Return (X, Y) of the center of cell containing provided text 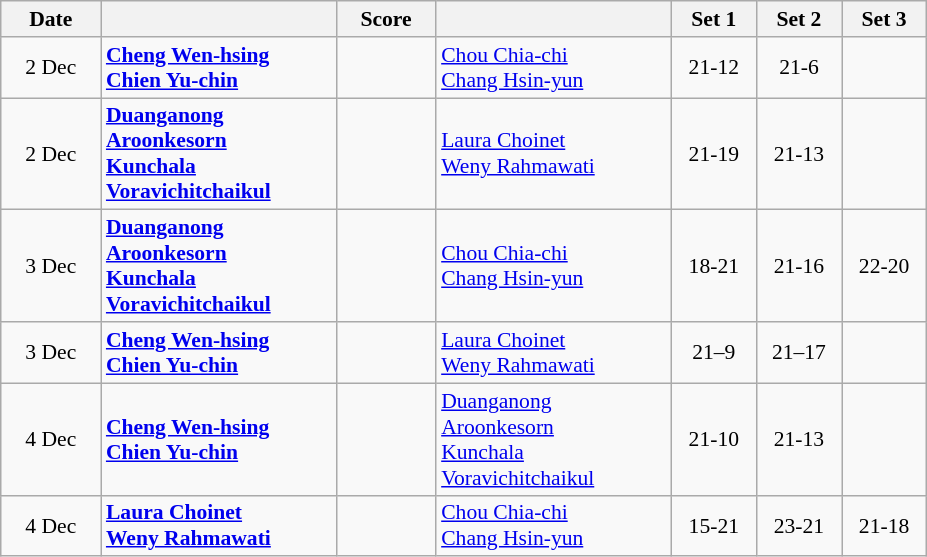
22-20 (884, 266)
21-12 (714, 68)
Date (51, 19)
23-21 (798, 526)
Set 3 (884, 19)
15-21 (714, 526)
21-6 (798, 68)
Set 2 (798, 19)
Score (386, 19)
21-19 (714, 154)
21–17 (798, 352)
18-21 (714, 266)
21-18 (884, 526)
Set 1 (714, 19)
21-16 (798, 266)
21-10 (714, 439)
21–9 (714, 352)
